Output the [X, Y] coordinate of the center of the cell containing the given text.  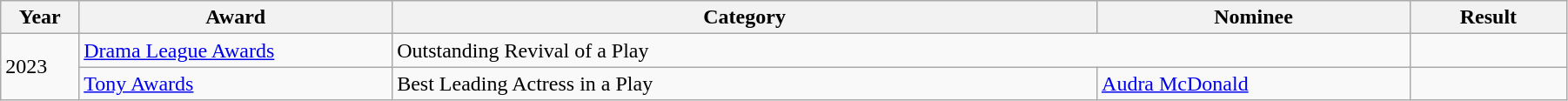
Best Leading Actress in a Play [745, 84]
Nominee [1254, 17]
Award [236, 17]
Result [1488, 17]
Year [40, 17]
Outstanding Revival of a Play [901, 50]
Audra McDonald [1254, 84]
Drama League Awards [236, 50]
2023 [40, 67]
Tony Awards [236, 84]
Category [745, 17]
